Locate the cell with the specified text and output its [x, y] center coordinate. 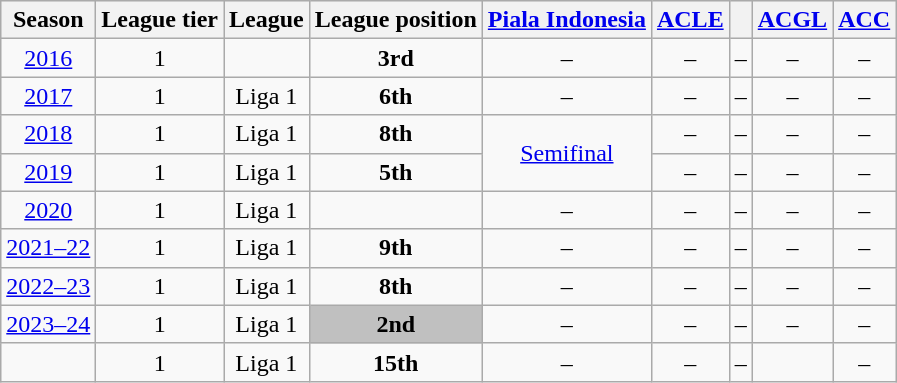
15th [396, 362]
ACGL [792, 20]
Season [48, 20]
Piala Indonesia [566, 20]
2016 [48, 58]
2021–22 [48, 248]
Semifinal [566, 153]
5th [396, 172]
2017 [48, 96]
9th [396, 248]
2020 [48, 210]
2022–23 [48, 286]
League position [396, 20]
2nd [396, 324]
2019 [48, 172]
ACLE [690, 20]
2018 [48, 134]
ACC [864, 20]
2023–24 [48, 324]
League [267, 20]
League tier [160, 20]
6th [396, 96]
3rd [396, 58]
